Find where the given text appears and provide that cell's center as (x, y) coordinate. 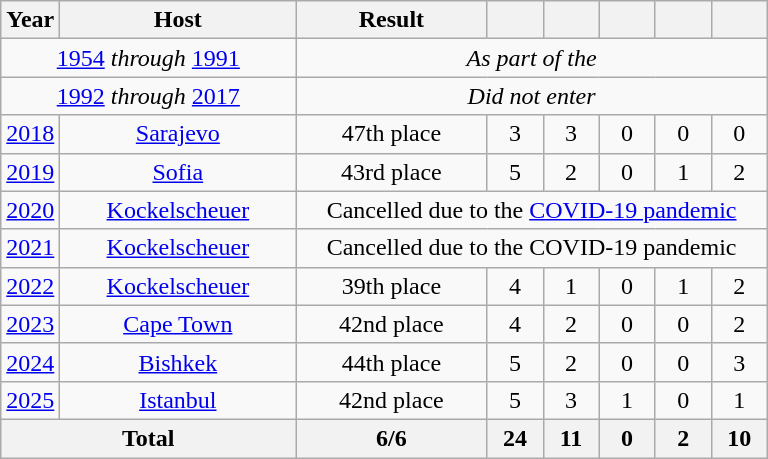
2022 (30, 286)
Sofia (178, 172)
2019 (30, 172)
2023 (30, 324)
Total (148, 438)
Sarajevo (178, 134)
Result (392, 20)
Did not enter (532, 96)
Year (30, 20)
2024 (30, 362)
47th place (392, 134)
11 (571, 438)
Istanbul (178, 400)
44th place (392, 362)
2020 (30, 210)
10 (739, 438)
39th place (392, 286)
24 (515, 438)
Host (178, 20)
6/6 (392, 438)
43rd place (392, 172)
1992 through 2017 (148, 96)
Bishkek (178, 362)
2021 (30, 248)
Cape Town (178, 324)
1954 through 1991 (148, 58)
As part of the (532, 58)
2025 (30, 400)
2018 (30, 134)
